Pinpoint the cell where the given text exists, returning its [X, Y] midpoint coordinate. 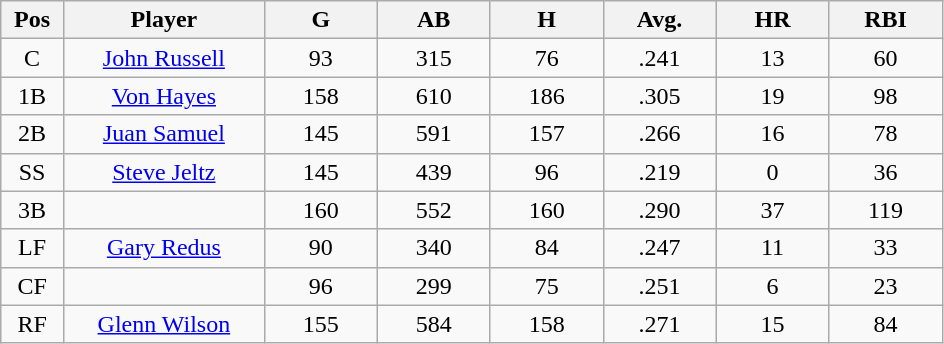
Juan Samuel [164, 134]
6 [772, 286]
155 [320, 324]
19 [772, 96]
Player [164, 20]
90 [320, 248]
LF [32, 248]
HR [772, 20]
591 [434, 134]
AB [434, 20]
76 [546, 58]
John Russell [164, 58]
552 [434, 210]
36 [886, 172]
610 [434, 96]
.266 [660, 134]
.290 [660, 210]
340 [434, 248]
.271 [660, 324]
Von Hayes [164, 96]
11 [772, 248]
315 [434, 58]
G [320, 20]
RBI [886, 20]
119 [886, 210]
584 [434, 324]
SS [32, 172]
98 [886, 96]
C [32, 58]
.241 [660, 58]
93 [320, 58]
16 [772, 134]
.305 [660, 96]
15 [772, 324]
78 [886, 134]
Steve Jeltz [164, 172]
439 [434, 172]
60 [886, 58]
157 [546, 134]
37 [772, 210]
.247 [660, 248]
Gary Redus [164, 248]
186 [546, 96]
3B [32, 210]
.251 [660, 286]
75 [546, 286]
0 [772, 172]
1B [32, 96]
2B [32, 134]
H [546, 20]
Avg. [660, 20]
CF [32, 286]
13 [772, 58]
23 [886, 286]
Glenn Wilson [164, 324]
.219 [660, 172]
33 [886, 248]
Pos [32, 20]
299 [434, 286]
RF [32, 324]
